Pinpoint the cell where the given text exists, returning its (X, Y) midpoint coordinate. 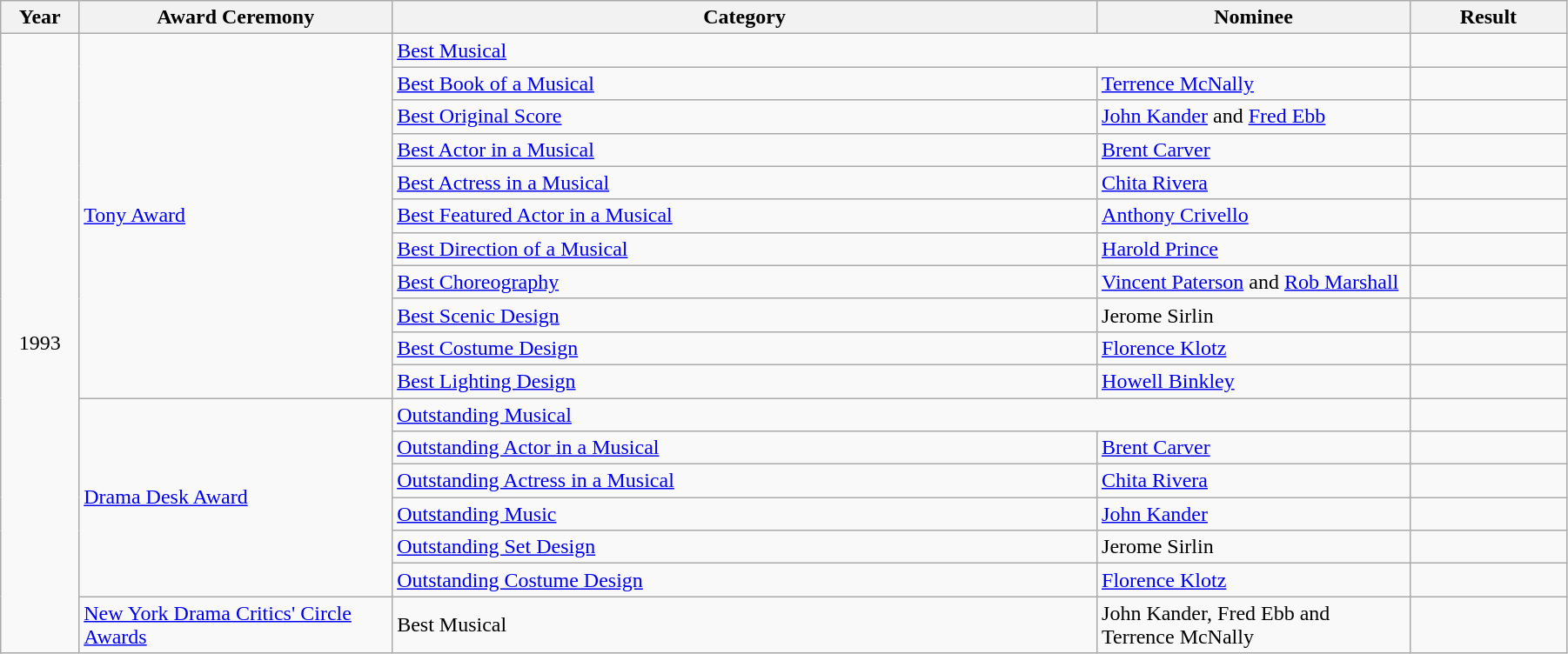
Outstanding Set Design (745, 547)
Outstanding Actor in a Musical (745, 448)
Tony Award (236, 216)
John Kander (1254, 514)
Outstanding Musical (901, 415)
Outstanding Music (745, 514)
New York Drama Critics' Circle Awards (236, 624)
Best Original Score (745, 117)
Anthony Crivello (1254, 216)
Best Actress in a Musical (745, 183)
Best Featured Actor in a Musical (745, 216)
Best Scenic Design (745, 315)
Vincent Paterson and Rob Marshall (1254, 282)
1993 (40, 344)
Result (1488, 17)
Outstanding Costume Design (745, 580)
Best Book of a Musical (745, 83)
Award Ceremony (236, 17)
Drama Desk Award (236, 497)
Harold Prince (1254, 249)
Nominee (1254, 17)
Year (40, 17)
Outstanding Actress in a Musical (745, 481)
Best Actor in a Musical (745, 150)
John Kander and Fred Ebb (1254, 117)
Best Costume Design (745, 348)
Terrence McNally (1254, 83)
Best Direction of a Musical (745, 249)
Best Lighting Design (745, 381)
Category (745, 17)
John Kander, Fred Ebb and Terrence McNally (1254, 624)
Howell Binkley (1254, 381)
Best Choreography (745, 282)
